Return [X, Y] of the center of cell containing provided text 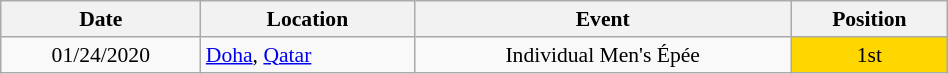
Date [101, 19]
01/24/2020 [101, 55]
Location [308, 19]
1st [869, 55]
Individual Men's Épée [602, 55]
Event [602, 19]
Doha, Qatar [308, 55]
Position [869, 19]
